Output the [x, y] coordinate of the center of the cell containing the given text.  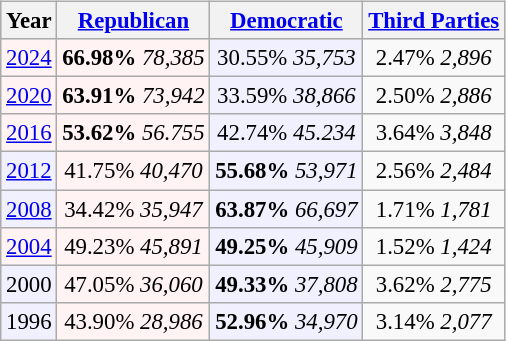
47.05% 36,060 [134, 284]
41.75% 40,470 [134, 171]
2.47% 2,896 [434, 58]
49.23% 45,891 [134, 246]
2012 [29, 171]
55.68% 53,971 [286, 171]
2024 [29, 58]
2.50% 2,886 [434, 96]
49.25% 45,909 [286, 246]
3.14% 2,077 [434, 321]
63.91% 73,942 [134, 96]
Year [29, 21]
1.52% 1,424 [434, 246]
2.56% 2,484 [434, 171]
3.64% 3,848 [434, 133]
30.55% 35,753 [286, 58]
63.87% 66,697 [286, 209]
3.62% 2,775 [434, 284]
Republican [134, 21]
2020 [29, 96]
42.74% 45.234 [286, 133]
53.62% 56.755 [134, 133]
1996 [29, 321]
33.59% 38,866 [286, 96]
52.96% 34,970 [286, 321]
2004 [29, 246]
2008 [29, 209]
2000 [29, 284]
66.98% 78,385 [134, 58]
Third Parties [434, 21]
34.42% 35,947 [134, 209]
Democratic [286, 21]
1.71% 1,781 [434, 209]
43.90% 28,986 [134, 321]
49.33% 37,808 [286, 284]
2016 [29, 133]
